Extract the [X, Y] coordinate from the center of the cell holding the provided text.  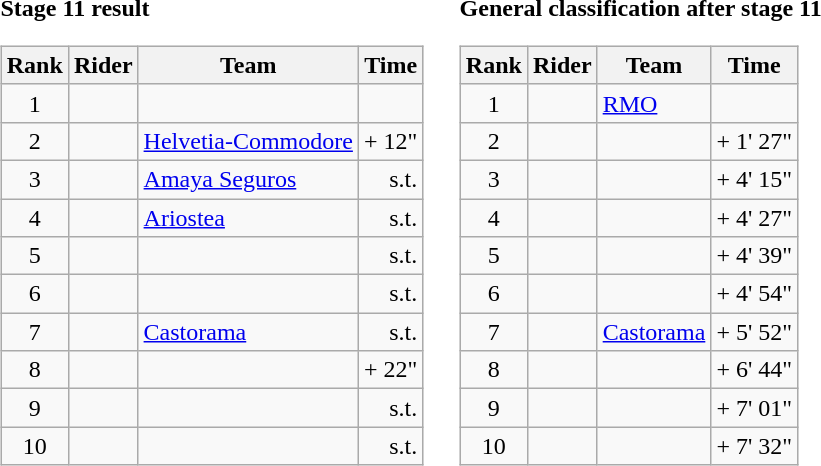
+ 1' 27" [754, 141]
Amaya Seguros [248, 179]
+ 12" [390, 141]
Ariostea [248, 217]
+ 7' 32" [754, 446]
+ 6' 44" [754, 370]
RMO [654, 103]
+ 4' 27" [754, 217]
+ 5' 52" [754, 332]
+ 7' 01" [754, 408]
+ 4' 54" [754, 294]
Helvetia-Commodore [248, 141]
+ 4' 15" [754, 179]
+ 22" [390, 370]
+ 4' 39" [754, 256]
